Search for the cell housing the specified text and yield its (x, y) center coordinate. 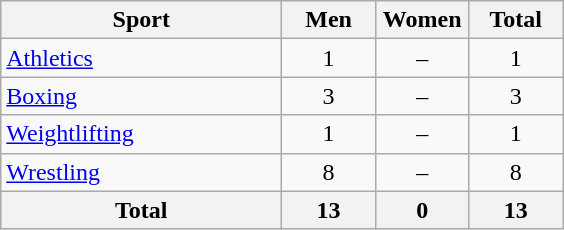
0 (422, 210)
Men (329, 20)
Sport (142, 20)
Women (422, 20)
Athletics (142, 58)
Weightlifting (142, 134)
Boxing (142, 96)
Wrestling (142, 172)
